Search for the cell housing the specified text and yield its (x, y) center coordinate. 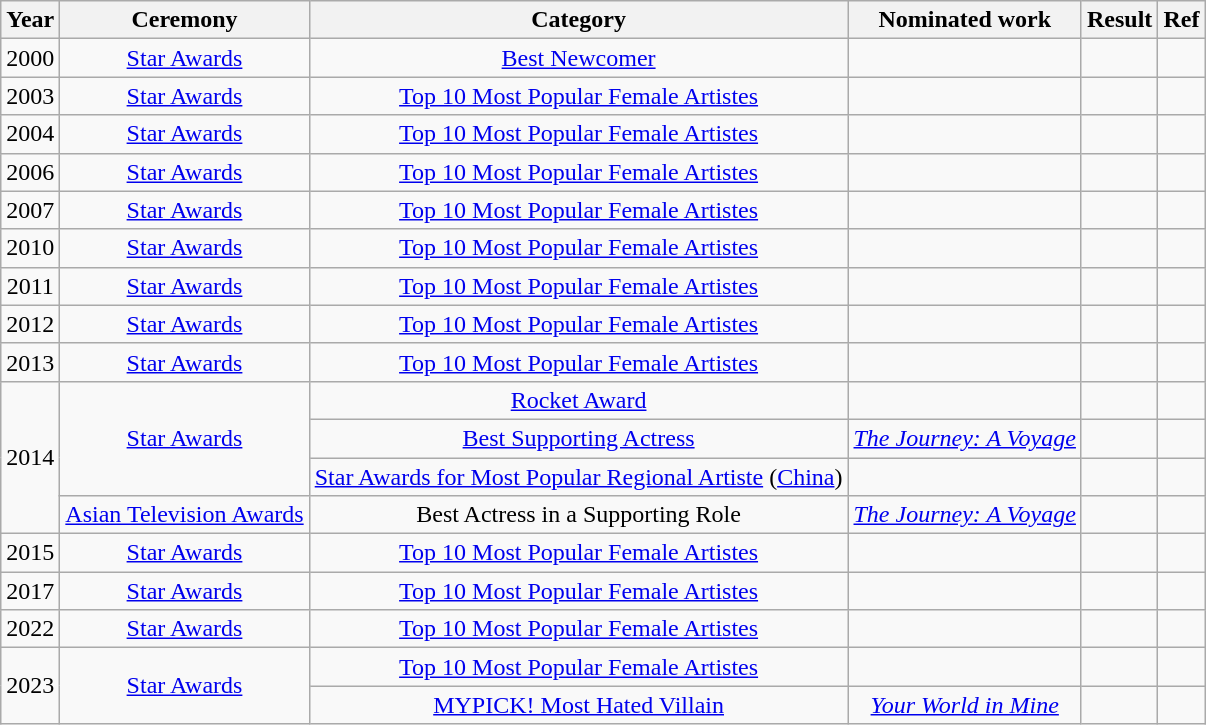
2010 (30, 248)
2015 (30, 553)
2004 (30, 134)
2014 (30, 457)
2003 (30, 96)
Year (30, 20)
Star Awards for Most Popular Regional Artiste (China) (578, 477)
Best Newcomer (578, 58)
2011 (30, 286)
2012 (30, 324)
2022 (30, 629)
Best Supporting Actress (578, 438)
Asian Television Awards (184, 515)
Best Actress in a Supporting Role (578, 515)
2006 (30, 172)
MYPICK! Most Hated Villain (578, 705)
2017 (30, 591)
Result (1119, 20)
Category (578, 20)
2023 (30, 686)
2007 (30, 210)
Ceremony (184, 20)
Your World in Mine (964, 705)
Rocket Award (578, 400)
2013 (30, 362)
2000 (30, 58)
Nominated work (964, 20)
Ref (1182, 20)
